Capture the cell that displays the provided text and extract its (x, y) central coordinate. 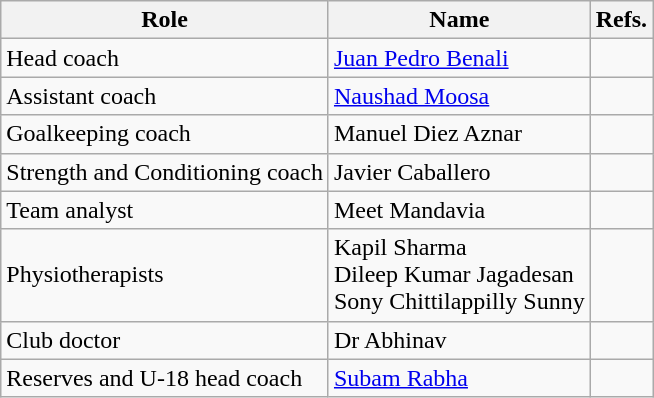
Naushad Moosa (459, 96)
Role (165, 20)
Kapil Sharma Dileep Kumar Jagadesan Sony Chittilappilly Sunny (459, 275)
Team analyst (165, 210)
Meet Mandavia (459, 210)
Javier Caballero (459, 172)
Reserves and U-18 head coach (165, 378)
Subam Rabha (459, 378)
Juan Pedro Benali (459, 58)
Dr Abhinav (459, 340)
Refs. (621, 20)
Goalkeeping coach (165, 134)
Manuel Diez Aznar (459, 134)
Club doctor (165, 340)
Head coach (165, 58)
Strength and Conditioning coach (165, 172)
Physiotherapists (165, 275)
Name (459, 20)
Assistant coach (165, 96)
